Return the (X, Y) coordinate for the center point of the cell that contains the specified text.  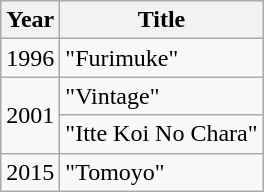
"Furimuke" (162, 58)
2001 (30, 115)
1996 (30, 58)
Year (30, 20)
2015 (30, 172)
"Itte Koi No Chara" (162, 134)
"Tomoyo" (162, 172)
Title (162, 20)
"Vintage" (162, 96)
